Output the [X, Y] coordinate of the center of the cell containing the given text.  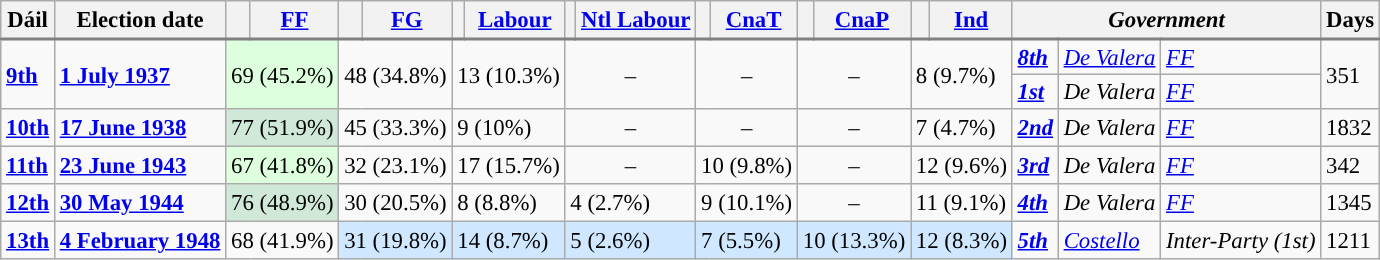
1211 [1350, 241]
69 (45.2%) [282, 74]
1345 [1350, 203]
10th [28, 128]
Ind [971, 20]
13 (10.3%) [508, 74]
Labour [515, 20]
9 (10.1%) [747, 203]
1st [1035, 92]
11th [28, 166]
2nd [1035, 128]
45 (33.3%) [396, 128]
CnaP [862, 20]
Election date [140, 20]
1832 [1350, 128]
13th [28, 241]
4 (2.7%) [630, 203]
30 (20.5%) [396, 203]
7 (4.7%) [962, 128]
351 [1350, 74]
3rd [1035, 166]
8 (8.8%) [508, 203]
10 (13.3%) [854, 241]
12 (9.6%) [962, 166]
9th [28, 74]
23 June 1943 [140, 166]
14 (8.7%) [508, 241]
Dáil [28, 20]
76 (48.9%) [282, 203]
CnaT [754, 20]
7 (5.5%) [747, 241]
342 [1350, 166]
Days [1350, 20]
67 (41.8%) [282, 166]
12 (8.3%) [962, 241]
Inter-Party (1st) [1241, 241]
FG [407, 20]
10 (9.8%) [747, 166]
31 (19.8%) [396, 241]
1 July 1937 [140, 74]
12th [28, 203]
Government [1166, 20]
5th [1035, 241]
11 (9.1%) [962, 203]
4th [1035, 203]
5 (2.6%) [630, 241]
Ntl Labour [636, 20]
4 February 1948 [140, 241]
32 (23.1%) [396, 166]
30 May 1944 [140, 203]
8 (9.7%) [962, 74]
9 (10%) [508, 128]
17 June 1938 [140, 128]
77 (51.9%) [282, 128]
Costello [1109, 241]
8th [1035, 56]
17 (15.7%) [508, 166]
48 (34.8%) [396, 74]
68 (41.9%) [282, 241]
